Return the [x, y] coordinate for the center point of the cell that contains the specified text.  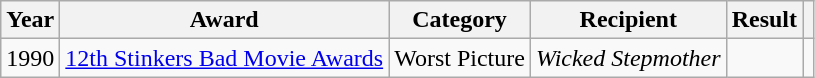
1990 [30, 58]
Award [224, 20]
Recipient [628, 20]
Year [30, 20]
Result [764, 20]
12th Stinkers Bad Movie Awards [224, 58]
Category [460, 20]
Worst Picture [460, 58]
Wicked Stepmother [628, 58]
